Find where the given text appears and provide that cell's center as [X, Y] coordinate. 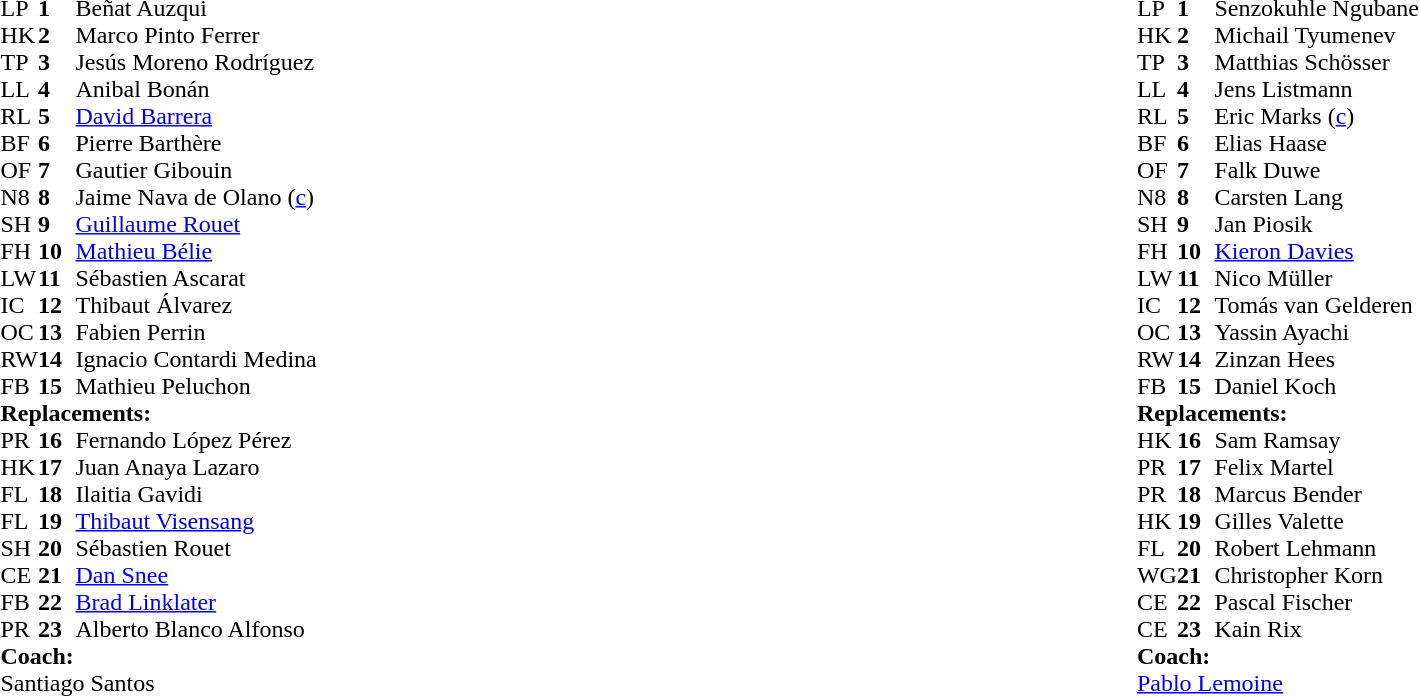
Mathieu Peluchon [196, 386]
Marco Pinto Ferrer [196, 36]
Nico Müller [1316, 278]
Fernando López Pérez [196, 440]
Pierre Barthère [196, 144]
Kieron Davies [1316, 252]
Thibaut Álvarez [196, 306]
Jens Listmann [1316, 90]
Guillaume Rouet [196, 224]
Carsten Lang [1316, 198]
Robert Lehmann [1316, 548]
Elias Haase [1316, 144]
Felix Martel [1316, 468]
Ignacio Contardi Medina [196, 360]
Anibal Bonán [196, 90]
Christopher Korn [1316, 576]
Sébastien Rouet [196, 548]
Sam Ramsay [1316, 440]
Marcus Bender [1316, 494]
Tomás van Gelderen [1316, 306]
Jaime Nava de Olano (c) [196, 198]
Gautier Gibouin [196, 170]
Brad Linklater [196, 602]
Jan Piosik [1316, 224]
Eric Marks (c) [1316, 116]
Fabien Perrin [196, 332]
Ilaitia Gavidi [196, 494]
Pascal Fischer [1316, 602]
Gilles Valette [1316, 522]
Yassin Ayachi [1316, 332]
Falk Duwe [1316, 170]
Kain Rix [1316, 630]
Sébastien Ascarat [196, 278]
Juan Anaya Lazaro [196, 468]
David Barrera [196, 116]
Jesús Moreno Rodríguez [196, 62]
Matthias Schösser [1316, 62]
Daniel Koch [1316, 386]
WG [1157, 576]
Dan Snee [196, 576]
Mathieu Bélie [196, 252]
Zinzan Hees [1316, 360]
Thibaut Visensang [196, 522]
Michail Tyumenev [1316, 36]
Alberto Blanco Alfonso [196, 630]
